Extract the (X, Y) coordinate from the center of the cell holding the provided text.  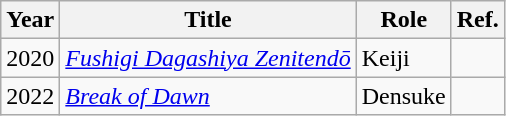
2020 (30, 58)
2022 (30, 96)
Role (404, 20)
Break of Dawn (208, 96)
Keiji (404, 58)
Year (30, 20)
Fushigi Dagashiya Zenitendō (208, 58)
Title (208, 20)
Ref. (478, 20)
Densuke (404, 96)
